Detect which cell encompasses the target text, then output its [x, y] center coordinate. 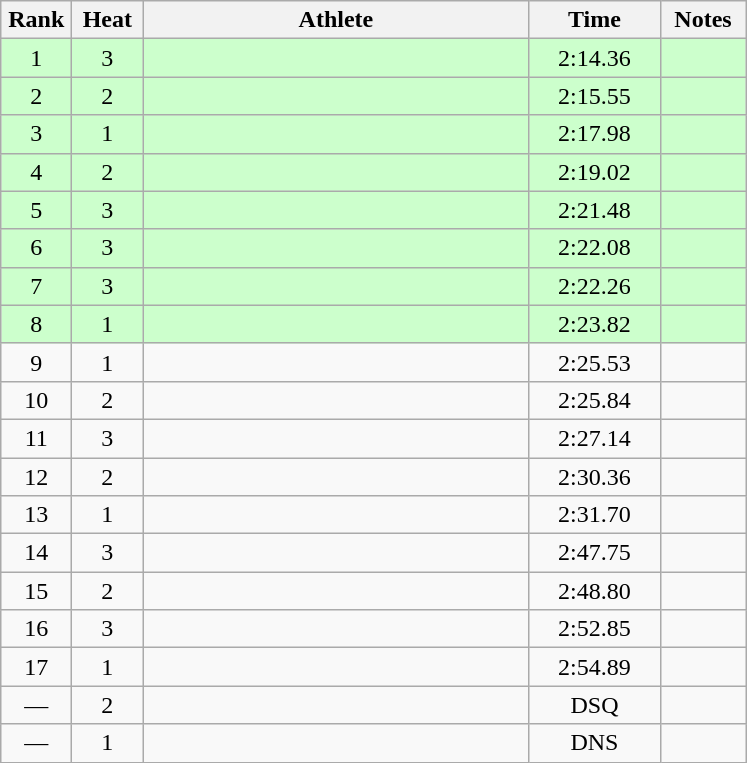
13 [36, 515]
DNS [594, 743]
5 [36, 210]
2:17.98 [594, 134]
9 [36, 362]
2:52.85 [594, 629]
2:21.48 [594, 210]
Time [594, 20]
2:27.14 [594, 438]
DSQ [594, 705]
2:15.55 [594, 96]
2:54.89 [594, 667]
14 [36, 553]
2:31.70 [594, 515]
16 [36, 629]
4 [36, 172]
8 [36, 324]
2:47.75 [594, 553]
6 [36, 248]
2:23.82 [594, 324]
2:22.08 [594, 248]
12 [36, 477]
Notes [703, 20]
10 [36, 400]
2:25.84 [594, 400]
17 [36, 667]
11 [36, 438]
2:14.36 [594, 58]
Athlete [336, 20]
2:30.36 [594, 477]
Heat [108, 20]
15 [36, 591]
2:22.26 [594, 286]
7 [36, 286]
2:19.02 [594, 172]
2:25.53 [594, 362]
2:48.80 [594, 591]
Rank [36, 20]
